Return the (X, Y) coordinate for the center point of the cell that contains the specified text.  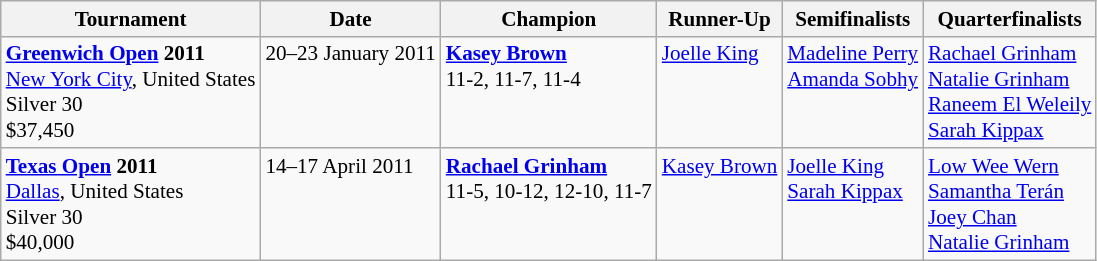
Greenwich Open 2011 New York City, United StatesSilver 30$37,450 (131, 92)
Rachael Grinham Natalie Grinham Raneem El Weleily Sarah Kippax (1010, 92)
Kasey Brown (720, 204)
Kasey Brown11-2, 11-7, 11-4 (549, 92)
Rachael Grinham11-5, 10-12, 12-10, 11-7 (549, 204)
Tournament (131, 18)
Champion (549, 18)
20–23 January 2011 (350, 92)
Date (350, 18)
Madeline Perry Amanda Sobhy (852, 92)
Quarterfinalists (1010, 18)
Low Wee Wern Samantha Terán Joey Chan Natalie Grinham (1010, 204)
Joelle King (720, 92)
Texas Open 2011 Dallas, United StatesSilver 30$40,000 (131, 204)
Semifinalists (852, 18)
14–17 April 2011 (350, 204)
Joelle King Sarah Kippax (852, 204)
Runner-Up (720, 18)
